Locate the cell with the specified text and output its (X, Y) center coordinate. 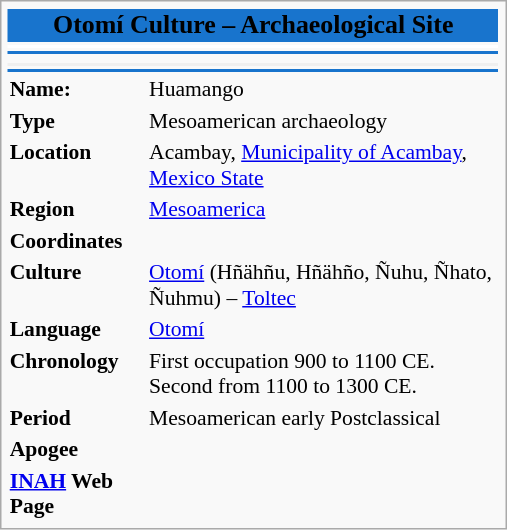
Location (76, 165)
INAH Web Page (76, 493)
Otomí (Hñähñu, Hñähño, Ñuhu, Ñhato, Ñuhmu) – Toltec (324, 285)
Apogee (76, 449)
Acambay, Municipality of Acambay, Mexico State (324, 165)
Region (76, 209)
First occupation 900 to 1100 CE. Second from 1100 to 1300 CE. (324, 373)
Huamango (324, 89)
Language (76, 329)
Mesoamerican early Postclassical (324, 417)
Culture (76, 285)
Chronology (76, 373)
Period (76, 417)
Name: (76, 89)
Mesoamerica (324, 209)
Mesoamerican archaeology (324, 120)
Type (76, 120)
Coordinates (76, 240)
Otomí Culture – Archaeological Site (253, 26)
Otomí (324, 329)
